Locate the cell with the specified text and output its (X, Y) center coordinate. 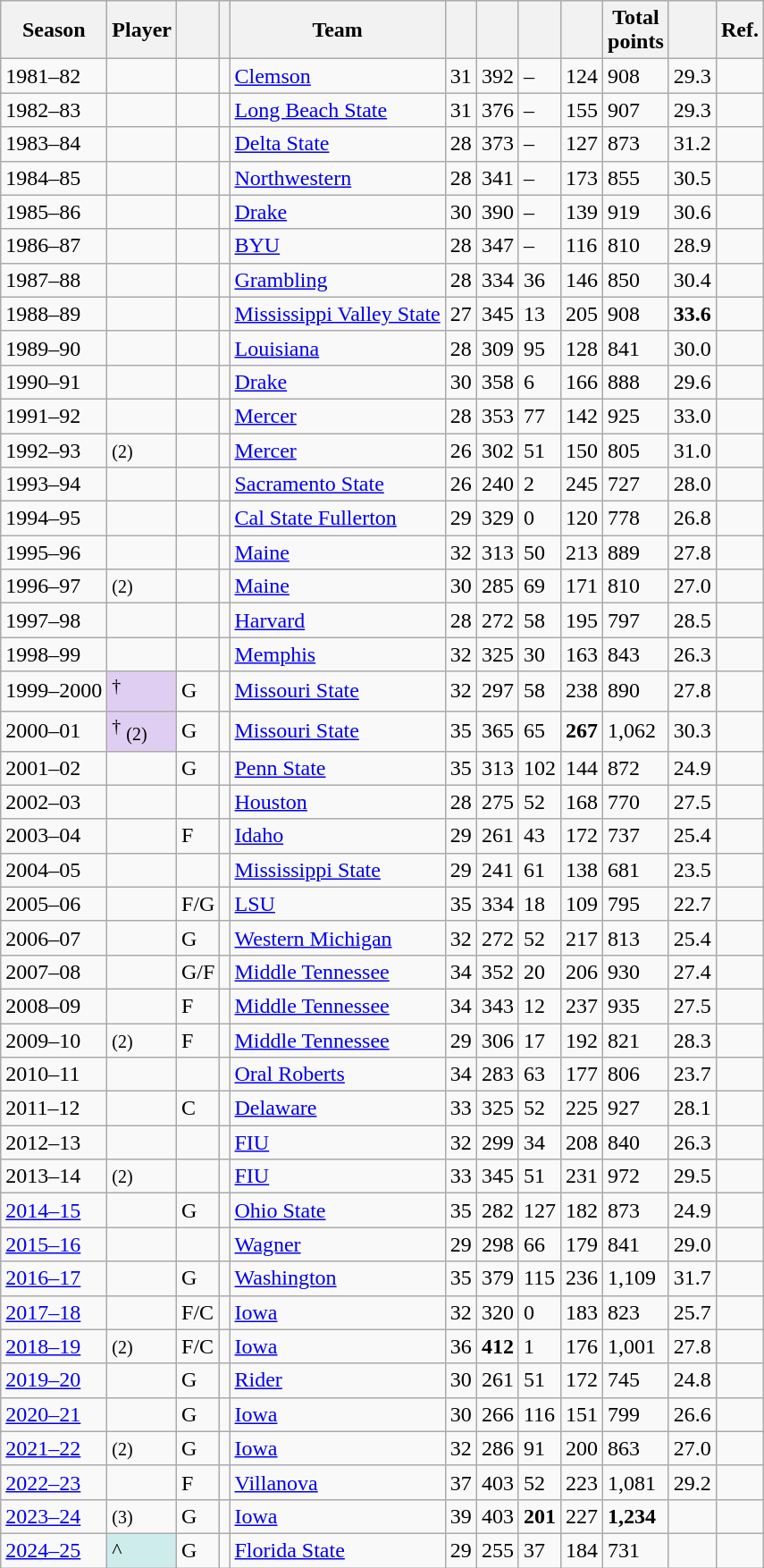
797 (636, 620)
177 (581, 1075)
1988–89 (54, 314)
745 (636, 1380)
(3) (142, 1516)
223 (581, 1482)
171 (581, 586)
1,062 (636, 731)
1997–98 (54, 620)
163 (581, 654)
Houston (338, 802)
309 (497, 348)
Clemson (338, 76)
1994–95 (54, 518)
Harvard (338, 620)
2020–21 (54, 1414)
128 (581, 348)
Rider (338, 1380)
205 (581, 314)
201 (540, 1516)
302 (497, 450)
183 (581, 1312)
888 (636, 382)
2015–16 (54, 1244)
29.6 (692, 382)
1990–91 (54, 382)
306 (497, 1041)
799 (636, 1414)
2006–07 (54, 938)
863 (636, 1448)
390 (497, 212)
379 (497, 1278)
Oral Roberts (338, 1075)
795 (636, 904)
935 (636, 1006)
412 (497, 1346)
139 (581, 212)
Ohio State (338, 1210)
146 (581, 280)
208 (581, 1142)
255 (497, 1550)
124 (581, 76)
1,081 (636, 1482)
120 (581, 518)
50 (540, 552)
1 (540, 1346)
2024–25 (54, 1550)
227 (581, 1516)
238 (581, 692)
184 (581, 1550)
2 (540, 485)
61 (540, 870)
231 (581, 1176)
138 (581, 870)
1985–86 (54, 212)
95 (540, 348)
13 (540, 314)
Player (142, 30)
1991–92 (54, 416)
1993–94 (54, 485)
213 (581, 552)
2017–18 (54, 1312)
31.2 (692, 144)
G/F (198, 972)
353 (497, 416)
155 (581, 110)
39 (461, 1516)
813 (636, 938)
29.5 (692, 1176)
† (2) (142, 731)
890 (636, 692)
225 (581, 1109)
919 (636, 212)
Mississippi State (338, 870)
2010–11 (54, 1075)
33.0 (692, 416)
† (142, 692)
727 (636, 485)
2001–02 (54, 768)
731 (636, 1550)
1996–97 (54, 586)
1,109 (636, 1278)
823 (636, 1312)
240 (497, 485)
Louisiana (338, 348)
2003–04 (54, 836)
241 (497, 870)
Villanova (338, 1482)
30.6 (692, 212)
30.0 (692, 348)
972 (636, 1176)
1981–82 (54, 76)
200 (581, 1448)
179 (581, 1244)
144 (581, 768)
Penn State (338, 768)
Ref. (740, 30)
805 (636, 450)
69 (540, 586)
2007–08 (54, 972)
297 (497, 692)
173 (581, 178)
65 (540, 731)
806 (636, 1075)
Grambling (338, 280)
925 (636, 416)
927 (636, 1109)
Season (54, 30)
17 (540, 1041)
115 (540, 1278)
Memphis (338, 654)
Delta State (338, 144)
33.6 (692, 314)
850 (636, 280)
91 (540, 1448)
2014–15 (54, 1210)
2011–12 (54, 1109)
195 (581, 620)
285 (497, 586)
26.6 (692, 1414)
^ (142, 1550)
30.3 (692, 731)
30.4 (692, 280)
Idaho (338, 836)
283 (497, 1075)
855 (636, 178)
2002–03 (54, 802)
18 (540, 904)
27.4 (692, 972)
28.5 (692, 620)
358 (497, 382)
22.7 (692, 904)
28.1 (692, 1109)
Northwestern (338, 178)
20 (540, 972)
245 (581, 485)
872 (636, 768)
27 (461, 314)
C (198, 1109)
Washington (338, 1278)
BYU (338, 246)
166 (581, 382)
102 (540, 768)
1,234 (636, 1516)
2016–17 (54, 1278)
821 (636, 1041)
770 (636, 802)
66 (540, 1244)
109 (581, 904)
298 (497, 1244)
1982–83 (54, 110)
1992–93 (54, 450)
176 (581, 1346)
F/G (198, 904)
151 (581, 1414)
28.0 (692, 485)
182 (581, 1210)
12 (540, 1006)
28.3 (692, 1041)
267 (581, 731)
24.8 (692, 1380)
343 (497, 1006)
2022–23 (54, 1482)
778 (636, 518)
930 (636, 972)
2004–05 (54, 870)
150 (581, 450)
1984–85 (54, 178)
341 (497, 178)
376 (497, 110)
Sacramento State (338, 485)
2019–20 (54, 1380)
840 (636, 1142)
907 (636, 110)
1995–96 (54, 552)
26.8 (692, 518)
Western Michigan (338, 938)
29.0 (692, 1244)
2021–22 (54, 1448)
392 (497, 76)
29.2 (692, 1482)
1986–87 (54, 246)
1,001 (636, 1346)
Long Beach State (338, 110)
192 (581, 1041)
30.5 (692, 178)
266 (497, 1414)
329 (497, 518)
2013–14 (54, 1176)
237 (581, 1006)
Delaware (338, 1109)
Team (338, 30)
63 (540, 1075)
1989–90 (54, 348)
1987–88 (54, 280)
365 (497, 731)
2018–19 (54, 1346)
25.7 (692, 1312)
2009–10 (54, 1041)
Florida State (338, 1550)
23.7 (692, 1075)
2023–24 (54, 1516)
43 (540, 836)
352 (497, 972)
1998–99 (54, 654)
889 (636, 552)
23.5 (692, 870)
286 (497, 1448)
31.0 (692, 450)
217 (581, 938)
Cal State Fullerton (338, 518)
843 (636, 654)
236 (581, 1278)
77 (540, 416)
282 (497, 1210)
Wagner (338, 1244)
681 (636, 870)
347 (497, 246)
142 (581, 416)
2008–09 (54, 1006)
168 (581, 802)
28.9 (692, 246)
206 (581, 972)
Mississippi Valley State (338, 314)
6 (540, 382)
299 (497, 1142)
320 (497, 1312)
2012–13 (54, 1142)
373 (497, 144)
LSU (338, 904)
1999–2000 (54, 692)
275 (497, 802)
Totalpoints (636, 30)
737 (636, 836)
2000–01 (54, 731)
2005–06 (54, 904)
31.7 (692, 1278)
1983–84 (54, 144)
